Locate the cell with the specified text and output its [X, Y] center coordinate. 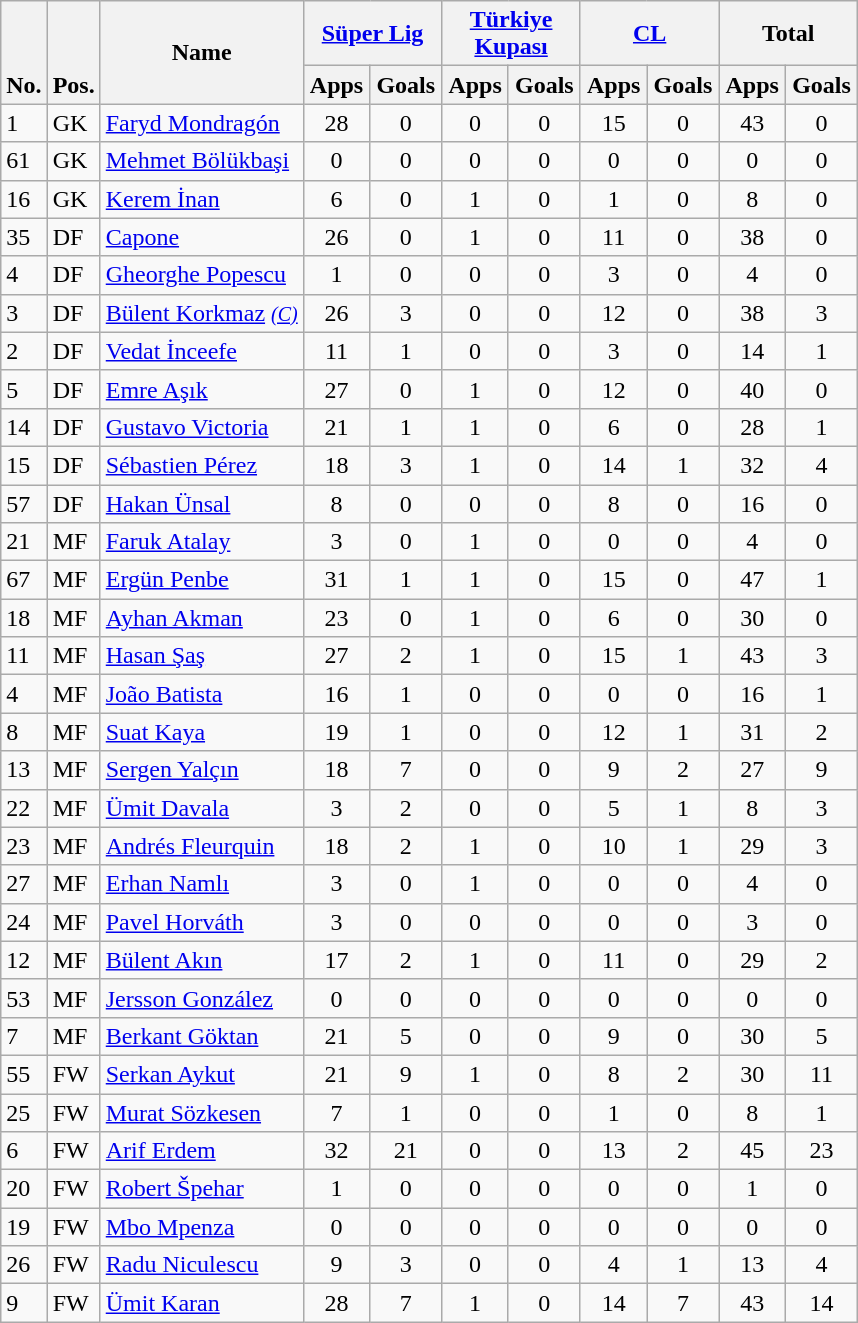
67 [24, 580]
Hasan Şaş [202, 656]
Sergen Yalçın [202, 770]
Bülent Korkmaz (C) [202, 313]
Türkiye Kupası [512, 34]
Mbo Mpenza [202, 1227]
Total [788, 34]
Vedat İnceefe [202, 351]
Ümit Karan [202, 1303]
Faruk Atalay [202, 542]
Andrés Fleurquin [202, 846]
No. [24, 52]
Sébastien Pérez [202, 465]
Ergün Penbe [202, 580]
Berkant Göktan [202, 1036]
22 [24, 808]
Serkan Aykut [202, 1074]
55 [24, 1074]
Faryd Mondragón [202, 123]
25 [24, 1113]
Pavel Horváth [202, 922]
Murat Sözkesen [202, 1113]
45 [752, 1151]
Robert Špehar [202, 1189]
Kerem İnan [202, 199]
40 [752, 389]
Mehmet Bölükbaşi [202, 161]
Ayhan Akman [202, 618]
61 [24, 161]
CL [650, 34]
Gheorghe Popescu [202, 275]
57 [24, 503]
Arif Erdem [202, 1151]
24 [24, 922]
Pos. [74, 52]
João Batista [202, 694]
Suat Kaya [202, 732]
Capone [202, 237]
17 [336, 960]
Name [202, 52]
Bülent Akın [202, 960]
10 [614, 846]
20 [24, 1189]
Radu Niculescu [202, 1265]
Süper Lig [372, 34]
Hakan Ünsal [202, 503]
47 [752, 580]
35 [24, 237]
Emre Aşık [202, 389]
53 [24, 998]
Gustavo Victoria [202, 427]
Ümit Davala [202, 808]
Jersson González [202, 998]
Erhan Namlı [202, 884]
